Determine the [X, Y] coordinate at the center of the cell enclosing the given text.  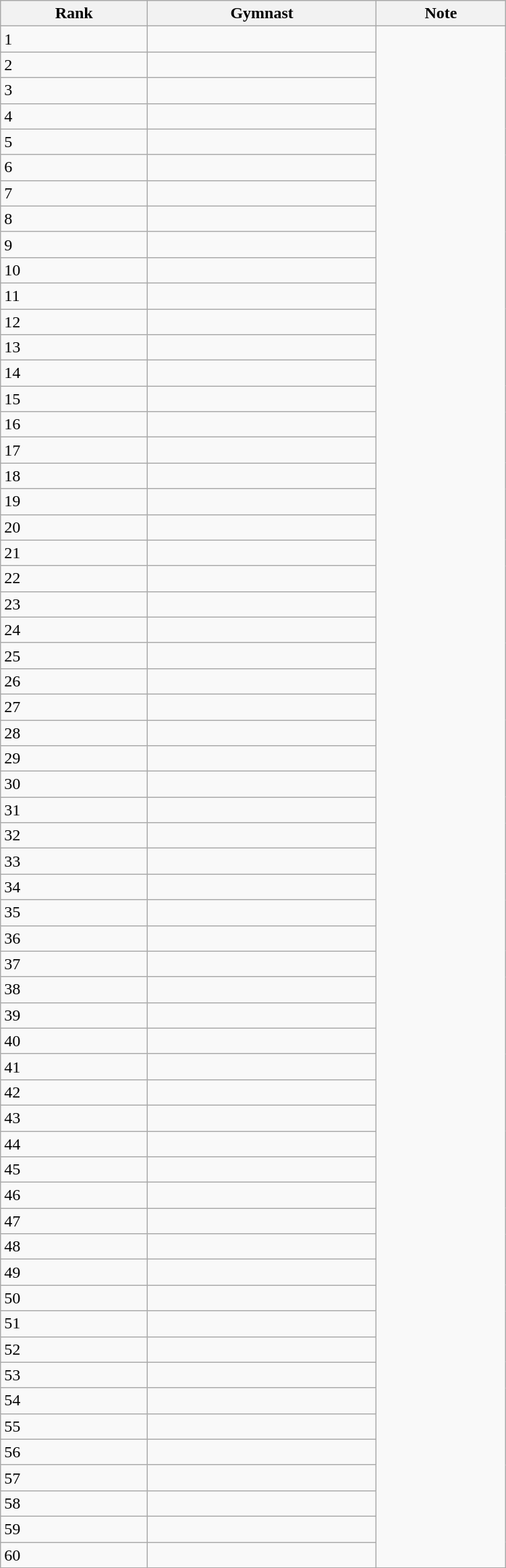
46 [74, 1195]
17 [74, 450]
26 [74, 681]
36 [74, 938]
47 [74, 1221]
1 [74, 39]
45 [74, 1170]
44 [74, 1144]
12 [74, 322]
28 [74, 732]
41 [74, 1066]
59 [74, 1529]
13 [74, 348]
40 [74, 1041]
38 [74, 990]
48 [74, 1247]
8 [74, 219]
39 [74, 1015]
54 [74, 1401]
6 [74, 167]
2 [74, 65]
9 [74, 244]
50 [74, 1298]
3 [74, 90]
27 [74, 707]
21 [74, 553]
24 [74, 630]
20 [74, 527]
29 [74, 759]
15 [74, 399]
5 [74, 142]
42 [74, 1092]
57 [74, 1478]
60 [74, 1555]
18 [74, 476]
32 [74, 836]
51 [74, 1324]
22 [74, 578]
56 [74, 1452]
14 [74, 373]
34 [74, 887]
53 [74, 1375]
10 [74, 270]
37 [74, 964]
16 [74, 425]
49 [74, 1272]
19 [74, 502]
23 [74, 604]
11 [74, 296]
55 [74, 1426]
35 [74, 913]
30 [74, 784]
Gymnast [262, 13]
Rank [74, 13]
31 [74, 810]
Note [441, 13]
25 [74, 655]
43 [74, 1118]
33 [74, 861]
58 [74, 1503]
4 [74, 116]
52 [74, 1349]
7 [74, 193]
